Return (X, Y) of the center of cell containing provided text 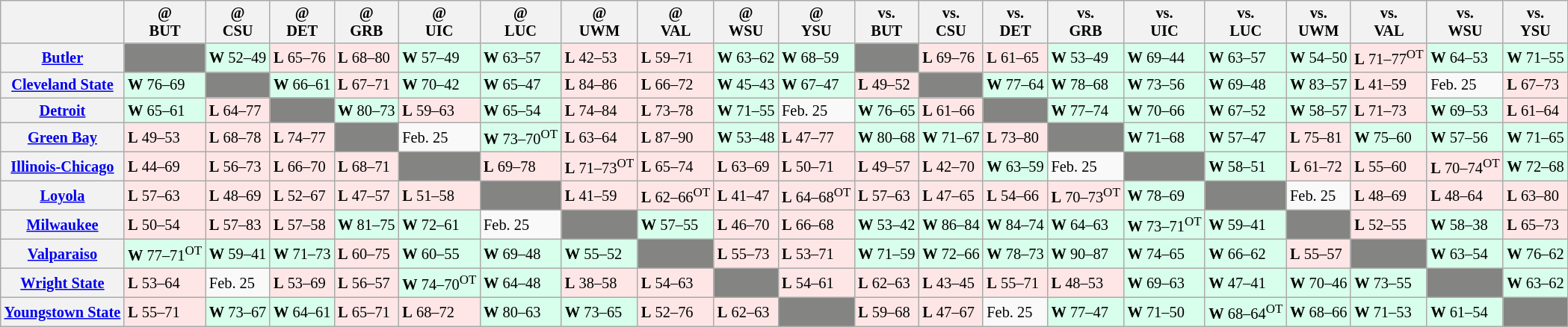
L 59–63 (439, 110)
W 55–52 (599, 254)
W 58–38 (1465, 224)
L 38–58 (599, 282)
L 84–86 (599, 85)
Wright State (63, 282)
W 73–65 (599, 312)
L 59–68 (886, 312)
Butler (63, 58)
L 67–73 (1535, 85)
W 72–61 (439, 224)
W 67–47 (816, 85)
L 47–77 (816, 137)
L 67–71 (366, 85)
W 74–65 (1164, 254)
W 71–67 (951, 137)
W 73–71OT (1164, 224)
W 67–52 (1245, 110)
W 73–67 (238, 312)
W 78–68 (1086, 85)
L 61–64 (1535, 110)
W 76–65 (886, 110)
W 77–64 (1015, 85)
W 68–59 (816, 58)
W 74–70OT (439, 282)
vs.CSU (951, 22)
L 44–69 (164, 166)
W 69–53 (1465, 110)
vs.LUC (1245, 22)
L 64–77 (238, 110)
W 70–66 (1164, 110)
W 58–51 (1245, 166)
W 65–54 (520, 110)
W 57–56 (1465, 137)
vs.WSU (1465, 22)
W 65–61 (164, 110)
@DET (302, 22)
Detroit (63, 110)
L 61–65 (1015, 58)
@GRB (366, 22)
@UWM (599, 22)
W 58–57 (1318, 110)
W 75–60 (1389, 137)
L 48–64 (1465, 196)
L 46–70 (746, 224)
W 66–62 (1245, 254)
L 49–57 (886, 166)
vs.UIC (1164, 22)
W 69–44 (1164, 58)
@YSU (816, 22)
W 71–65 (1535, 137)
L 54–66 (1015, 196)
vs.GRB (1086, 22)
@LUC (520, 22)
L 56–57 (366, 282)
W 64–53 (1465, 58)
@UIC (439, 22)
L 66–70 (302, 166)
L 52–76 (676, 312)
W 53–42 (886, 224)
L 75–81 (1318, 137)
Cleveland State (63, 85)
L 71–77OT (1389, 58)
W 66–61 (302, 85)
L 54–63 (676, 282)
W 76–69 (164, 85)
W 47–41 (1245, 282)
L 68–71 (366, 166)
L 64–68OT (816, 196)
L 65–73 (1535, 224)
L 47–57 (366, 196)
L 68–80 (366, 58)
W 57–55 (676, 224)
W 61–54 (1465, 312)
W 73–56 (1164, 85)
@WSU (746, 22)
W 60–55 (439, 254)
L 59–71 (676, 58)
Youngstown State (63, 312)
L 71–73OT (599, 166)
L 63–69 (746, 166)
L 47–65 (951, 196)
L 70–73OT (1086, 196)
W 54–50 (1318, 58)
W 63–54 (1465, 254)
L 42–53 (599, 58)
W 72–66 (951, 254)
W 77–47 (1086, 312)
vs.UWM (1318, 22)
@BUT (164, 22)
W 65–47 (520, 85)
Loyola (63, 196)
L 53–71 (816, 254)
L 50–54 (164, 224)
W 71–73 (302, 254)
W 57–47 (1245, 137)
Milwaukee (63, 224)
W 64–61 (302, 312)
L 60–75 (366, 254)
W 80–73 (366, 110)
W 81–75 (366, 224)
@VAL (676, 22)
W 69–63 (1164, 282)
L 43–45 (951, 282)
W 77–74 (1086, 110)
L 47–67 (951, 312)
L 53–64 (164, 282)
vs.YSU (1535, 22)
L 55–60 (1389, 166)
L 61–66 (951, 110)
W 78–69 (1164, 196)
L 53–69 (302, 282)
W 71–68 (1164, 137)
L 65–71 (366, 312)
L 71–73 (1389, 110)
W 73–70OT (520, 137)
vs.BUT (886, 22)
W 90–87 (1086, 254)
W 78–73 (1015, 254)
W 80–68 (886, 137)
L 51–58 (439, 196)
W 68–64OT (1245, 312)
L 63–64 (599, 137)
W 53–49 (1086, 58)
W 64–48 (520, 282)
W 72–68 (1535, 166)
W 64–63 (1086, 224)
L 69–76 (951, 58)
W 77–71OT (164, 254)
W 53–48 (746, 137)
vs.DET (1015, 22)
L 52–55 (1389, 224)
L 68–72 (439, 312)
L 68–78 (238, 137)
L 70–74OT (1465, 166)
W 73–55 (1389, 282)
W 70–42 (439, 85)
W 45–43 (746, 85)
W 71–59 (886, 254)
W 70–46 (1318, 282)
W 80–63 (520, 312)
L 56–73 (238, 166)
L 73–80 (1015, 137)
L 57–83 (238, 224)
Valparaiso (63, 254)
L 54–61 (816, 282)
L 57–58 (302, 224)
L 55–57 (1318, 254)
L 65–76 (302, 58)
W 52–49 (238, 58)
L 42–70 (951, 166)
L 52–67 (302, 196)
Illinois-Chicago (63, 166)
vs.VAL (1389, 22)
W 63–59 (1015, 166)
L 48–53 (1086, 282)
L 55–73 (746, 254)
L 66–72 (676, 85)
W 68–66 (1318, 312)
L 61–72 (1318, 166)
L 74–84 (599, 110)
L 49–52 (886, 85)
W 71–50 (1164, 312)
L 65–74 (676, 166)
L 49–53 (164, 137)
L 74–77 (302, 137)
@CSU (238, 22)
L 41–47 (746, 196)
W 71–53 (1389, 312)
W 83–57 (1318, 85)
L 73–78 (676, 110)
L 50–71 (816, 166)
W 76–62 (1535, 254)
W 86–84 (951, 224)
L 62–66OT (676, 196)
L 87–90 (676, 137)
L 63–80 (1535, 196)
L 66–68 (816, 224)
Green Bay (63, 137)
W 84–74 (1015, 224)
W 57–49 (439, 58)
L 69–78 (520, 166)
